From the cell containing the given text, extract its center point as (x, y) coordinate. 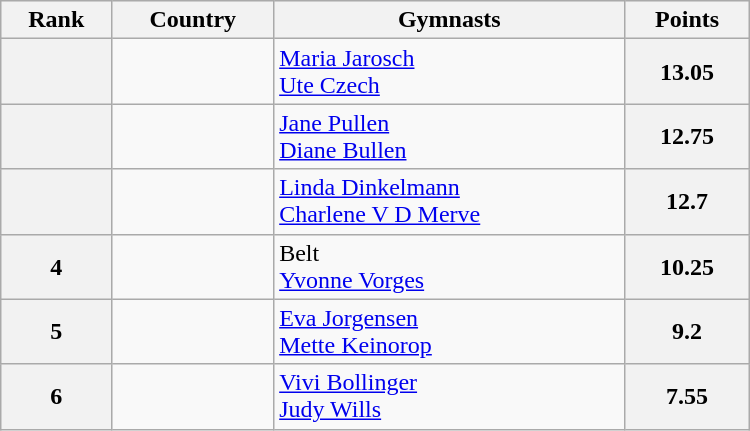
13.05 (687, 72)
Maria Jarosch Ute Czech (450, 72)
Eva Jorgensen Mette Keinorop (450, 332)
Country (193, 20)
10.25 (687, 266)
4 (56, 266)
Belt Yvonne Vorges (450, 266)
9.2 (687, 332)
7.55 (687, 396)
Gymnasts (450, 20)
12.7 (687, 202)
Linda Dinkelmann Charlene V D Merve (450, 202)
Jane Pullen Diane Bullen (450, 136)
Points (687, 20)
6 (56, 396)
Vivi Bollinger Judy Wills (450, 396)
12.75 (687, 136)
Rank (56, 20)
5 (56, 332)
